For the text-containing cell, return its midpoint in (X, Y) coordinate format. 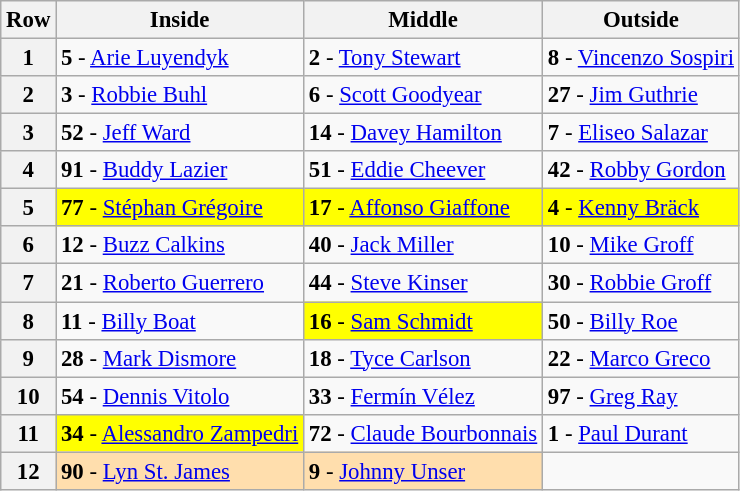
3 (28, 133)
1 (28, 58)
12 (28, 471)
8 - Vincenzo Sospiri (642, 58)
28 - Mark Dismore (180, 358)
2 (28, 95)
16 - Sam Schmidt (424, 321)
90 - Lyn St. James (180, 471)
7 - Eliseo Salazar (642, 133)
21 - Roberto Guerrero (180, 283)
34 - Alessandro Zampedri (180, 433)
44 - Steve Kinser (424, 283)
18 - Tyce Carlson (424, 358)
11 - Billy Boat (180, 321)
11 (28, 433)
4 (28, 170)
6 - Scott Goodyear (424, 95)
40 - Jack Miller (424, 245)
9 - Johnny Unser (424, 471)
50 - Billy Roe (642, 321)
97 - Greg Ray (642, 396)
4 - Kenny Bräck (642, 208)
12 - Buzz Calkins (180, 245)
17 - Affonso Giaffone (424, 208)
Outside (642, 20)
5 - Arie Luyendyk (180, 58)
1 - Paul Durant (642, 433)
3 - Robbie Buhl (180, 95)
7 (28, 283)
42 - Robby Gordon (642, 170)
14 - Davey Hamilton (424, 133)
27 - Jim Guthrie (642, 95)
Middle (424, 20)
51 - Eddie Cheever (424, 170)
Row (28, 20)
33 - Fermín Vélez (424, 396)
91 - Buddy Lazier (180, 170)
77 - Stéphan Grégoire (180, 208)
54 - Dennis Vitolo (180, 396)
72 - Claude Bourbonnais (424, 433)
10 - Mike Groff (642, 245)
10 (28, 396)
Inside (180, 20)
30 - Robbie Groff (642, 283)
22 - Marco Greco (642, 358)
6 (28, 245)
2 - Tony Stewart (424, 58)
52 - Jeff Ward (180, 133)
5 (28, 208)
9 (28, 358)
8 (28, 321)
